Detect which cell encompasses the target text, then output its (X, Y) center coordinate. 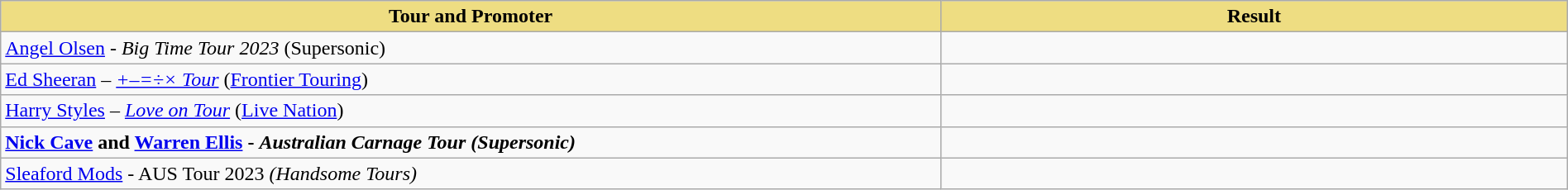
Result (1254, 17)
Sleaford Mods - AUS Tour 2023 (Handsome Tours) (471, 173)
Tour and Promoter (471, 17)
Harry Styles – Love on Tour (Live Nation) (471, 111)
Nick Cave and Warren Ellis - Australian Carnage Tour (Supersonic) (471, 142)
Ed Sheeran – +–=÷× Tour (Frontier Touring) (471, 79)
Angel Olsen - Big Time Tour 2023 (Supersonic) (471, 48)
